Locate the cell with the specified text and output its [x, y] center coordinate. 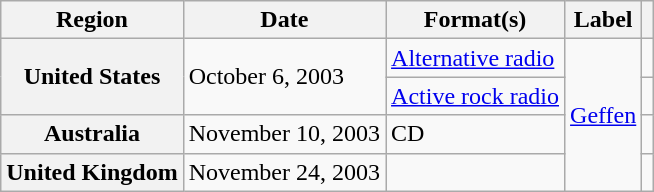
Alternative radio [476, 58]
October 6, 2003 [284, 77]
Geffen [604, 115]
Region [92, 20]
Date [284, 20]
United Kingdom [92, 172]
Format(s) [476, 20]
November 24, 2003 [284, 172]
Label [604, 20]
Australia [92, 134]
CD [476, 134]
November 10, 2003 [284, 134]
United States [92, 77]
Active rock radio [476, 96]
